Return [X, Y] of the center of cell containing provided text 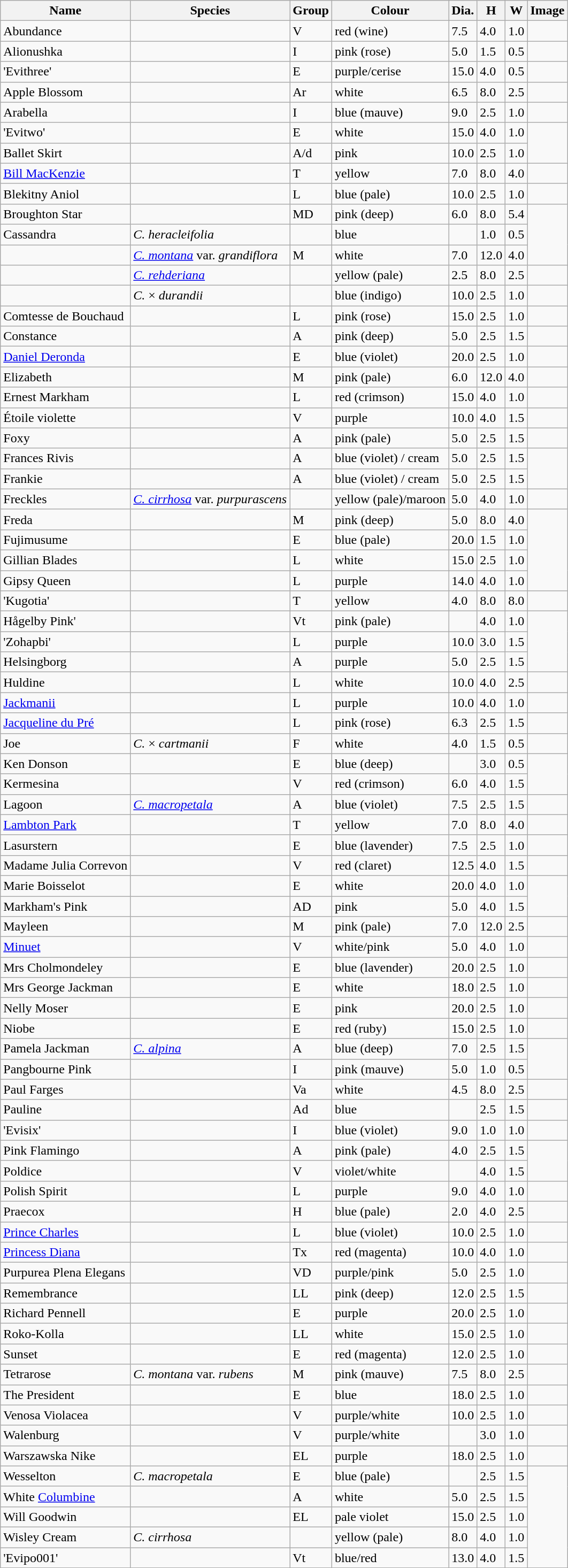
A/d [311, 153]
4.5 [463, 1089]
purple/cerise [390, 72]
Freckles [65, 499]
C. alpina [210, 1049]
Jackmanii [65, 703]
Ar [311, 92]
Helsingborg [65, 662]
Freda [65, 519]
Richard Pennell [65, 1313]
Huldine [65, 682]
Hågelby Pink' [65, 621]
Pauline [65, 1110]
Walenburg [65, 1435]
Gipsy Queen [65, 580]
Mrs Cholmondeley [65, 967]
red (ruby) [390, 1028]
'Kugotia' [65, 601]
'Evisix' [65, 1130]
F [311, 743]
Constance [65, 336]
'Evipo001' [65, 1558]
violet/white [390, 1171]
Polish Spirit [65, 1191]
Niobe [65, 1028]
C. rehderiana [210, 275]
'Evitwo' [65, 133]
Nelly Moser [65, 1008]
yellow (pale)/maroon [390, 499]
W [517, 11]
Prince Charles [65, 1232]
Tx [311, 1252]
Bill MacKenzie [65, 173]
Pangbourne Pink [65, 1069]
Joe [65, 743]
Alionushka [65, 51]
Wesselton [65, 1476]
Name [65, 11]
blue/red [390, 1558]
C. × durandii [210, 296]
Gillian Blades [65, 560]
Dia. [463, 11]
C. heracleifolia [210, 234]
Species [210, 11]
Markham's Pink [65, 906]
Cassandra [65, 234]
Warszawska Nike [65, 1456]
Lagoon [65, 804]
5.4 [517, 214]
Broughton Star [65, 214]
Pink Flamingo [65, 1150]
Frankie [65, 479]
Pamela Jackman [65, 1049]
blue (mauve) [390, 112]
Ad [311, 1110]
Poldice [65, 1171]
white/pink [390, 947]
13.0 [463, 1558]
Roko-Kolla [65, 1334]
Colour [390, 11]
Jacqueline du Pré [65, 723]
Lasurstern [65, 845]
pale violet [390, 1517]
red (wine) [390, 31]
'Evithree' [65, 72]
Minuet [65, 947]
Marie Boisselot [65, 886]
2.0 [463, 1211]
AD [311, 906]
Ernest Markham [65, 397]
C. montana var. rubens [210, 1374]
Kermesina [65, 784]
Étoile violette [65, 418]
Image [548, 11]
Sunset [65, 1354]
Blekitny Aniol [65, 194]
Comtesse de Bouchaud [65, 316]
purple/pink [390, 1273]
Fujimusume [65, 540]
blue (indigo) [390, 296]
C. montana var. grandiflora [210, 255]
Elizabeth [65, 377]
Remembrance [65, 1293]
Ken Donson [65, 764]
Group [311, 11]
6.3 [463, 723]
Paul Farges [65, 1089]
Lambton Park [65, 825]
12.5 [463, 865]
Va [311, 1089]
Abundance [65, 31]
VD [311, 1273]
14.0 [463, 580]
Apple Blossom [65, 92]
Wisley Cream [65, 1537]
C. cirrhosa [210, 1537]
Mayleen [65, 927]
C. × cartmanii [210, 743]
Frances Rivis [65, 458]
Daniel Deronda [65, 357]
Mrs George Jackman [65, 988]
Venosa Violacea [65, 1415]
Praecox [65, 1211]
Purpurea Plena Elegans [65, 1273]
red (claret) [390, 865]
The President [65, 1395]
Will Goodwin [65, 1517]
Foxy [65, 438]
White Columbine [65, 1496]
Princess Diana [65, 1252]
'Zohapbi' [65, 642]
Ballet Skirt [65, 153]
C. cirrhosa var. purpurascens [210, 499]
Arabella [65, 112]
Tetrarose [65, 1374]
6.5 [463, 92]
MD [311, 214]
Madame Julia Correvon [65, 865]
